Pinpoint the cell where the given text exists, returning its [x, y] midpoint coordinate. 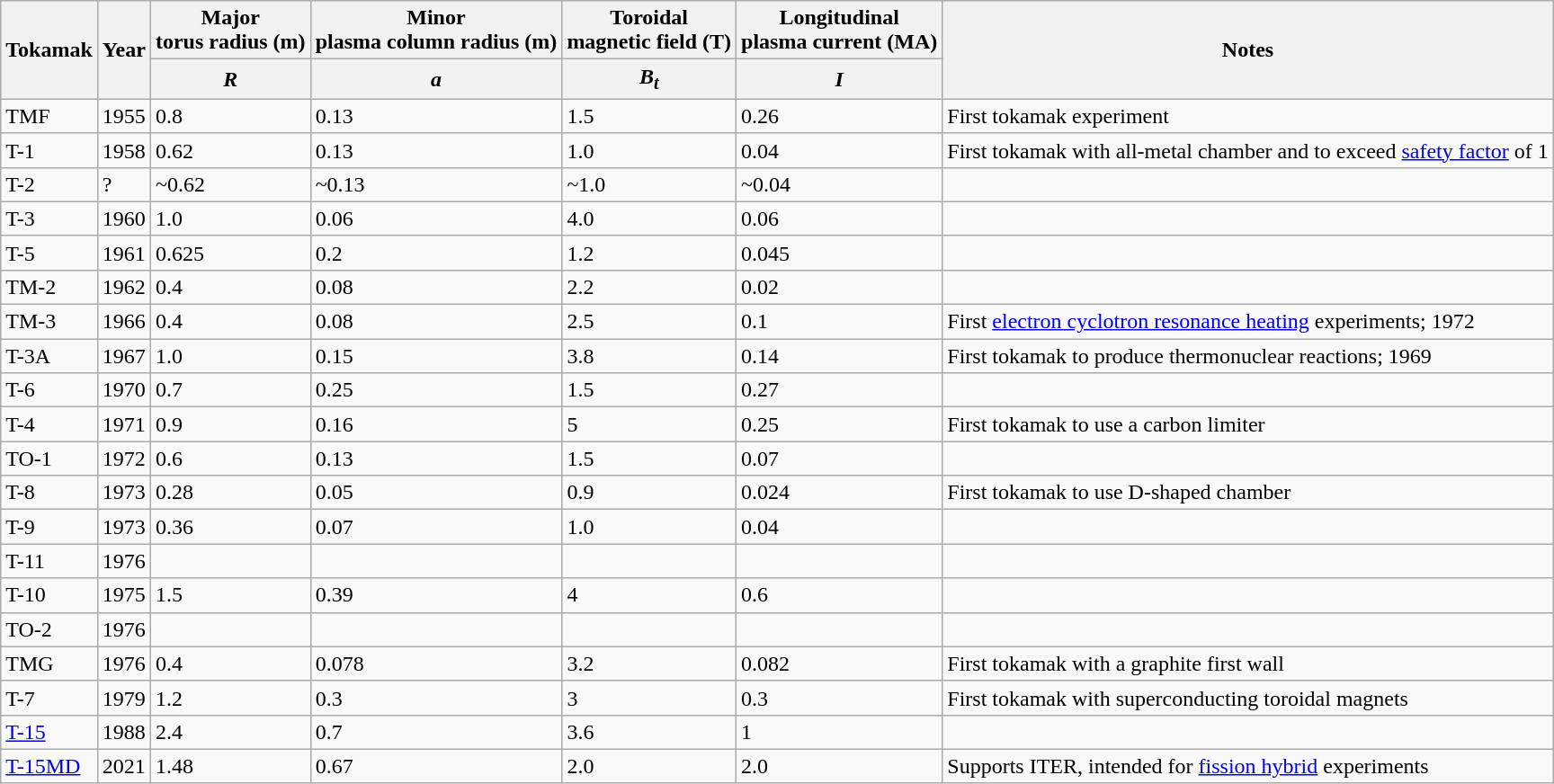
First tokamak to use D-shaped chamber [1248, 493]
1975 [124, 595]
Notes [1248, 50]
2.5 [649, 322]
Majortorus radius (m) [230, 31]
1967 [124, 356]
0.024 [840, 493]
0.045 [840, 253]
0.15 [436, 356]
T-9 [49, 527]
0.2 [436, 253]
1988 [124, 732]
2021 [124, 766]
T-15 [49, 732]
5 [649, 424]
Minorplasma column radius (m) [436, 31]
0.36 [230, 527]
T-10 [49, 595]
0.62 [230, 150]
First tokamak experiment [1248, 116]
Year [124, 50]
1979 [124, 698]
4.0 [649, 218]
2.4 [230, 732]
1970 [124, 390]
0.8 [230, 116]
TM-2 [49, 287]
0.28 [230, 493]
Longitudinalplasma current (MA) [840, 31]
a [436, 79]
I [840, 79]
R [230, 79]
T-4 [49, 424]
First tokamak with a graphite first wall [1248, 664]
~0.62 [230, 184]
First tokamak to use a carbon limiter [1248, 424]
T-3 [49, 218]
1966 [124, 322]
First tokamak to produce thermonuclear reactions; 1969 [1248, 356]
0.078 [436, 664]
0.67 [436, 766]
1.48 [230, 766]
TMG [49, 664]
1958 [124, 150]
First tokamak with superconducting toroidal magnets [1248, 698]
3.6 [649, 732]
4 [649, 595]
0.625 [230, 253]
T-2 [49, 184]
~1.0 [649, 184]
Tokamak [49, 50]
TMF [49, 116]
1971 [124, 424]
TO-2 [49, 629]
T-1 [49, 150]
T-15MD [49, 766]
0.02 [840, 287]
Toroidalmagnetic field (T) [649, 31]
T-11 [49, 561]
T-3A [49, 356]
~0.13 [436, 184]
? [124, 184]
0.1 [840, 322]
Bt [649, 79]
0.26 [840, 116]
Supports ITER, intended for fission hybrid experiments [1248, 766]
2.2 [649, 287]
1955 [124, 116]
0.082 [840, 664]
1960 [124, 218]
3 [649, 698]
T-7 [49, 698]
0.39 [436, 595]
1 [840, 732]
First tokamak with all-metal chamber and to exceed safety factor of 1 [1248, 150]
0.16 [436, 424]
TO-1 [49, 459]
0.14 [840, 356]
1961 [124, 253]
T-5 [49, 253]
T-6 [49, 390]
~0.04 [840, 184]
TM-3 [49, 322]
3.2 [649, 664]
T-8 [49, 493]
3.8 [649, 356]
0.05 [436, 493]
0.27 [840, 390]
First electron cyclotron resonance heating experiments; 1972 [1248, 322]
1972 [124, 459]
1962 [124, 287]
